Pinpoint the cell where the given text exists, returning its (X, Y) midpoint coordinate. 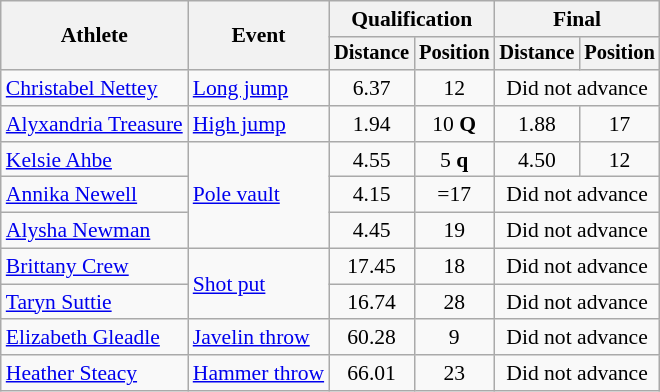
Kelsie Ahbe (94, 160)
60.28 (372, 338)
10 Q (454, 124)
High jump (258, 124)
Javelin throw (258, 338)
Qualification (412, 19)
6.37 (372, 88)
4.15 (372, 195)
Heather Steacy (94, 373)
Alyxandria Treasure (94, 124)
9 (454, 338)
1.88 (536, 124)
5 q (454, 160)
1.94 (372, 124)
Annika Newell (94, 195)
=17 (454, 195)
Taryn Suttie (94, 302)
19 (454, 231)
Christabel Nettey (94, 88)
4.55 (372, 160)
Alysha Newman (94, 231)
17.45 (372, 267)
23 (454, 373)
Elizabeth Gleadle (94, 338)
18 (454, 267)
Long jump (258, 88)
Final (576, 19)
Shot put (258, 284)
4.45 (372, 231)
4.50 (536, 160)
28 (454, 302)
Brittany Crew (94, 267)
Pole vault (258, 196)
Athlete (94, 36)
Event (258, 36)
66.01 (372, 373)
Hammer throw (258, 373)
17 (619, 124)
16.74 (372, 302)
